Detect which cell encompasses the target text, then output its [X, Y] center coordinate. 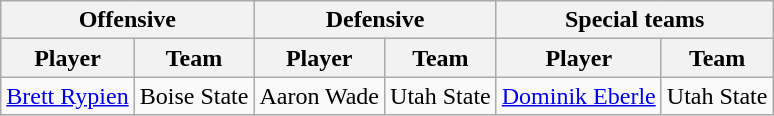
Defensive [375, 20]
Boise State [194, 96]
Dominik Eberle [578, 96]
Offensive [128, 20]
Aaron Wade [320, 96]
Brett Rypien [68, 96]
Special teams [634, 20]
